Output the (x, y) coordinate of the center of the cell containing the given text.  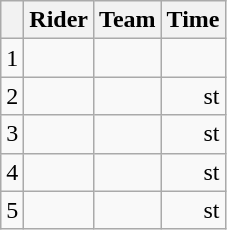
Team (128, 20)
5 (12, 210)
4 (12, 172)
2 (12, 96)
Time (193, 20)
3 (12, 134)
1 (12, 58)
Rider (59, 20)
